For the text-containing cell, return its midpoint in [X, Y] coordinate format. 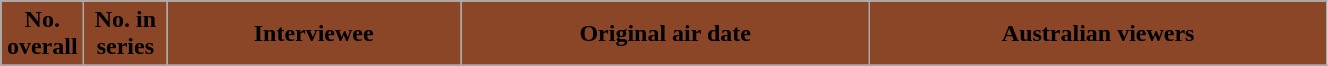
No. inseries [126, 34]
Australian viewers [1098, 34]
Interviewee [314, 34]
Original air date [666, 34]
No. overall [42, 34]
